Detect which cell encompasses the target text, then output its (X, Y) center coordinate. 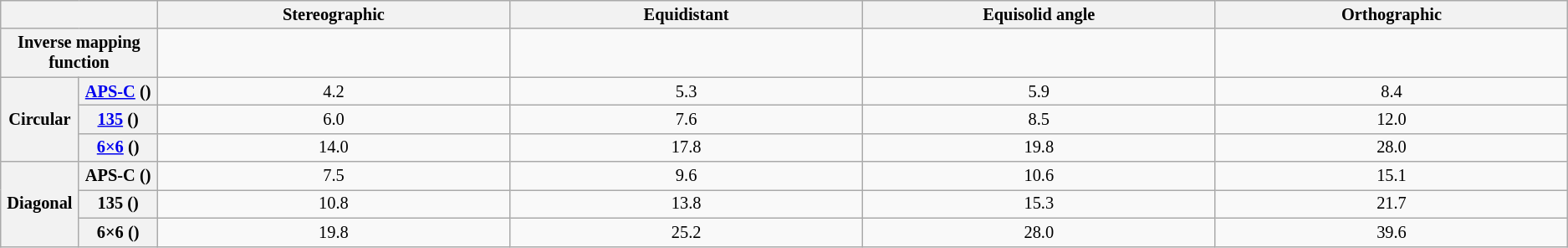
7.6 (687, 119)
8.5 (1039, 119)
Inverse mapping function (79, 53)
Stereographic (334, 14)
14.0 (334, 147)
6.0 (334, 119)
15.1 (1392, 176)
8.4 (1392, 91)
10.6 (1039, 176)
Diagonal (40, 204)
39.6 (1392, 232)
Equidistant (687, 14)
9.6 (687, 176)
10.8 (334, 204)
4.2 (334, 91)
Equisolid angle (1039, 14)
21.7 (1392, 204)
5.9 (1039, 91)
12.0 (1392, 119)
7.5 (334, 176)
Orthographic (1392, 14)
5.3 (687, 91)
13.8 (687, 204)
15.3 (1039, 204)
Circular (40, 119)
17.8 (687, 147)
25.2 (687, 232)
